Determine the [X, Y] coordinate at the center of the cell enclosing the given text.  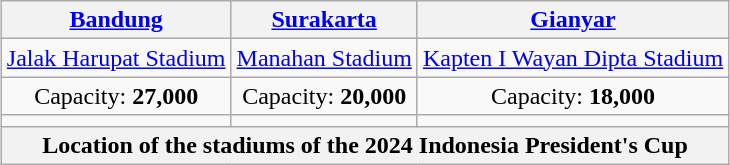
Bandung [116, 20]
Kapten I Wayan Dipta Stadium [572, 58]
Surakarta [324, 20]
Capacity: 20,000 [324, 96]
Location of the stadiums of the 2024 Indonesia President's Cup [364, 145]
Capacity: 18,000 [572, 96]
Gianyar [572, 20]
Capacity: 27,000 [116, 96]
Jalak Harupat Stadium [116, 58]
Manahan Stadium [324, 58]
